Scan for the cell matching the given text and deliver its [x, y] coordinate at center. 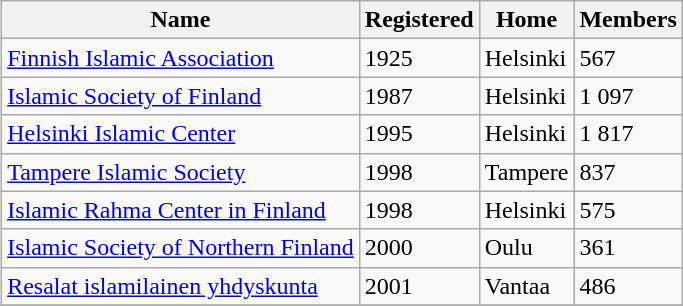
Helsinki Islamic Center [181, 134]
486 [628, 286]
Resalat islamilainen yhdyskunta [181, 286]
Islamic Rahma Center in Finland [181, 210]
Finnish Islamic Association [181, 58]
Tampere Islamic Society [181, 172]
Tampere [526, 172]
Registered [419, 20]
Oulu [526, 248]
837 [628, 172]
1 097 [628, 96]
Members [628, 20]
575 [628, 210]
Home [526, 20]
Islamic Society of Northern Finland [181, 248]
Vantaa [526, 286]
2001 [419, 286]
567 [628, 58]
2000 [419, 248]
1925 [419, 58]
361 [628, 248]
1987 [419, 96]
1995 [419, 134]
1 817 [628, 134]
Name [181, 20]
Islamic Society of Finland [181, 96]
